Capture the cell that displays the provided text and extract its (x, y) central coordinate. 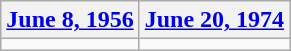
June 20, 1974 (214, 20)
June 8, 1956 (70, 20)
